Search for the cell housing the specified text and yield its [x, y] center coordinate. 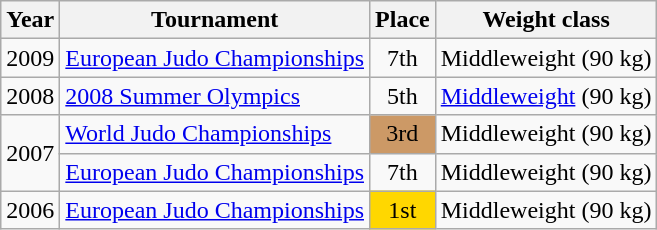
5th [403, 96]
World Judo Championships [215, 134]
2007 [30, 153]
Year [30, 20]
3rd [403, 134]
2006 [30, 210]
Weight class [546, 20]
2009 [30, 58]
1st [403, 210]
2008 [30, 96]
2008 Summer Olympics [215, 96]
Tournament [215, 20]
Place [403, 20]
